Locate the cell with the specified text and output its [x, y] center coordinate. 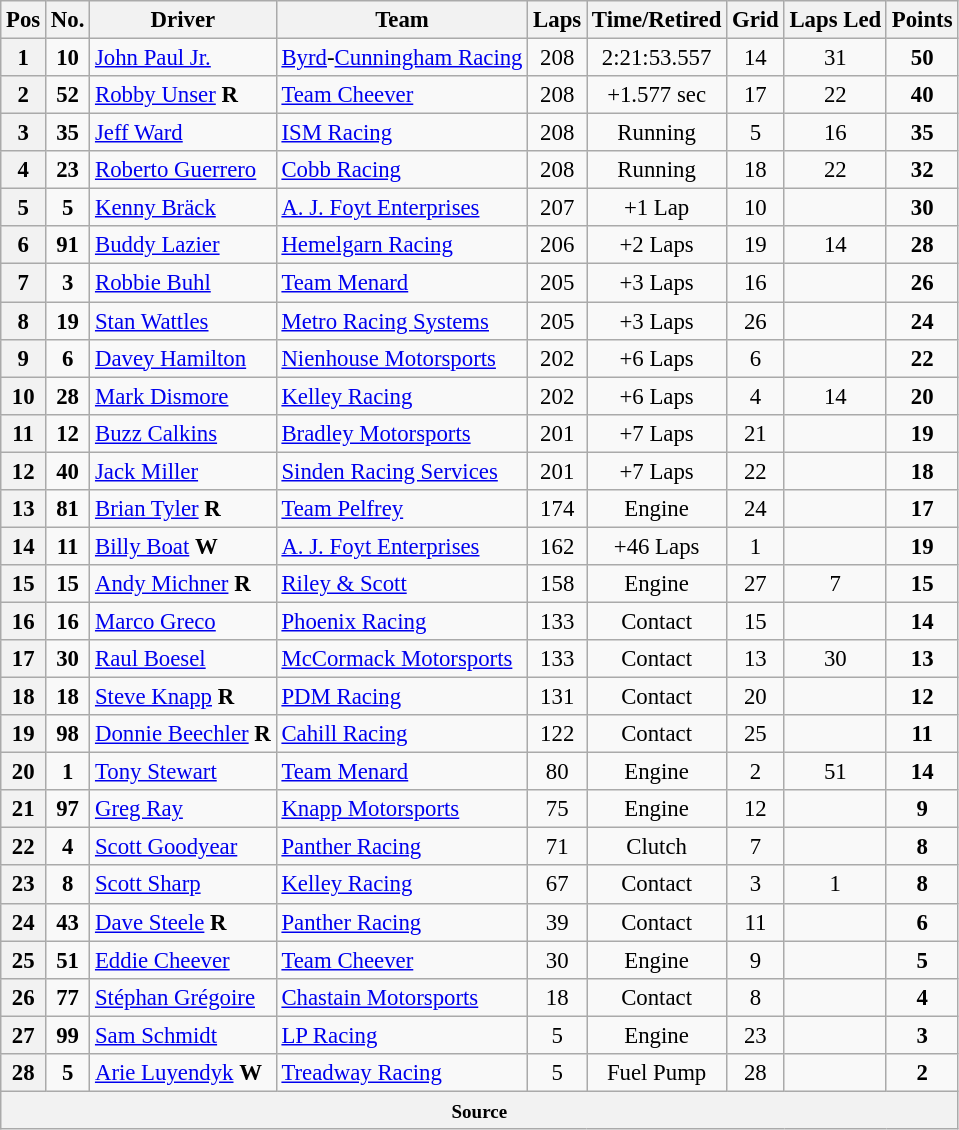
43 [68, 922]
122 [558, 734]
John Paul Jr. [183, 58]
Byrd-Cunningham Racing [402, 58]
99 [68, 1035]
Time/Retired [657, 20]
Brian Tyler R [183, 509]
McCormack Motorsports [402, 659]
207 [558, 208]
Marco Greco [183, 621]
75 [558, 809]
98 [68, 734]
Treadway Racing [402, 1073]
91 [68, 245]
Chastain Motorsports [402, 997]
Donnie Beechler R [183, 734]
LP Racing [402, 1035]
Andy Michner R [183, 584]
Laps [558, 20]
Tony Stewart [183, 772]
97 [68, 809]
77 [68, 997]
39 [558, 922]
Bradley Motorsports [402, 433]
+1 Lap [657, 208]
52 [68, 95]
Knapp Motorsports [402, 809]
Robbie Buhl [183, 283]
No. [68, 20]
162 [558, 546]
Mark Dismore [183, 396]
Points [922, 20]
Driver [183, 20]
Metro Racing Systems [402, 321]
32 [922, 170]
Roberto Guerrero [183, 170]
Jeff Ward [183, 133]
Team [402, 20]
67 [558, 885]
206 [558, 245]
Dave Steele R [183, 922]
Raul Boesel [183, 659]
Grid [756, 20]
Sam Schmidt [183, 1035]
Sinden Racing Services [402, 471]
Eddie Cheever [183, 960]
ISM Racing [402, 133]
Buzz Calkins [183, 433]
Hemelgarn Racing [402, 245]
Scott Goodyear [183, 847]
Phoenix Racing [402, 621]
158 [558, 584]
Billy Boat W [183, 546]
Team Pelfrey [402, 509]
+1.577 sec [657, 95]
Robby Unser R [183, 95]
Buddy Lazier [183, 245]
80 [558, 772]
71 [558, 847]
31 [835, 58]
+2 Laps [657, 245]
Stan Wattles [183, 321]
Source [480, 1110]
Greg Ray [183, 809]
Arie Luyendyk W [183, 1073]
Cobb Racing [402, 170]
Nienhouse Motorsports [402, 358]
Cahill Racing [402, 734]
Davey Hamilton [183, 358]
Stéphan Grégoire [183, 997]
81 [68, 509]
2:21:53.557 [657, 58]
Scott Sharp [183, 885]
+46 Laps [657, 546]
Laps Led [835, 20]
131 [558, 697]
Clutch [657, 847]
Jack Miller [183, 471]
PDM Racing [402, 697]
Pos [24, 20]
Riley & Scott [402, 584]
50 [922, 58]
Kenny Bräck [183, 208]
174 [558, 509]
Fuel Pump [657, 1073]
Steve Knapp R [183, 697]
